Locate the cell with the specified text and output its [x, y] center coordinate. 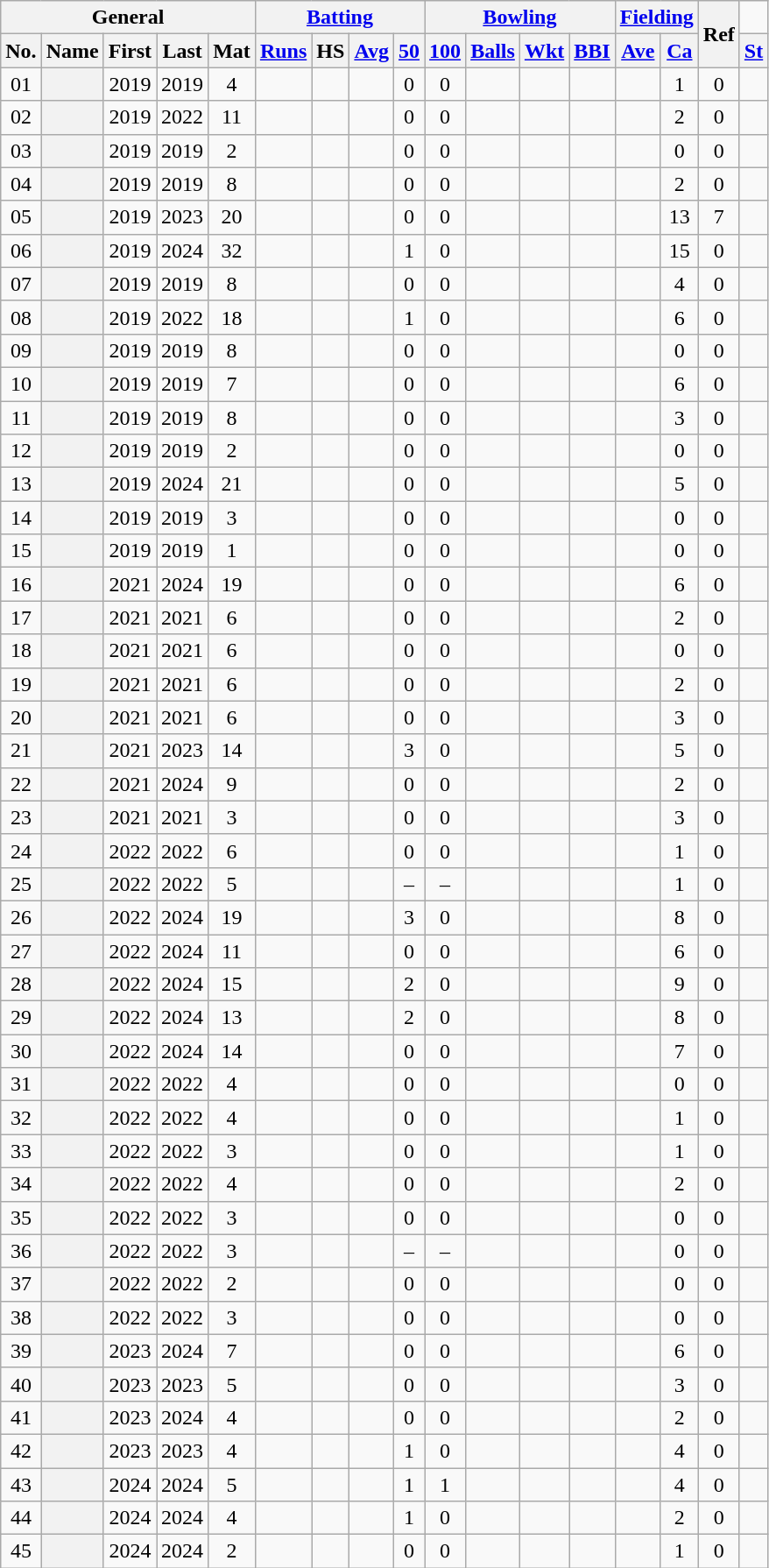
Bowling [520, 18]
22 [21, 784]
29 [21, 1018]
BBI [592, 51]
36 [21, 1251]
Mat [232, 51]
42 [21, 1451]
26 [21, 917]
02 [21, 117]
St [753, 51]
General [128, 18]
10 [21, 384]
First [130, 51]
45 [21, 1551]
25 [21, 884]
05 [21, 217]
Batting [340, 18]
Ave [638, 51]
41 [21, 1417]
39 [21, 1351]
Last [182, 51]
Avg [371, 51]
No. [21, 51]
27 [21, 950]
Balls [493, 51]
03 [21, 151]
16 [21, 584]
Runs [283, 51]
30 [21, 1051]
23 [21, 817]
Ca [680, 51]
04 [21, 184]
33 [21, 1151]
43 [21, 1485]
08 [21, 317]
100 [445, 51]
06 [21, 251]
17 [21, 618]
Wkt [544, 51]
01 [21, 84]
35 [21, 1218]
07 [21, 284]
44 [21, 1518]
24 [21, 851]
34 [21, 1184]
Fielding [657, 18]
40 [21, 1384]
38 [21, 1317]
Ref [718, 34]
12 [21, 451]
31 [21, 1084]
37 [21, 1284]
HS [331, 51]
Name [72, 51]
09 [21, 350]
28 [21, 985]
50 [408, 51]
